Return the (X, Y) coordinate for the center point of the cell that contains the specified text.  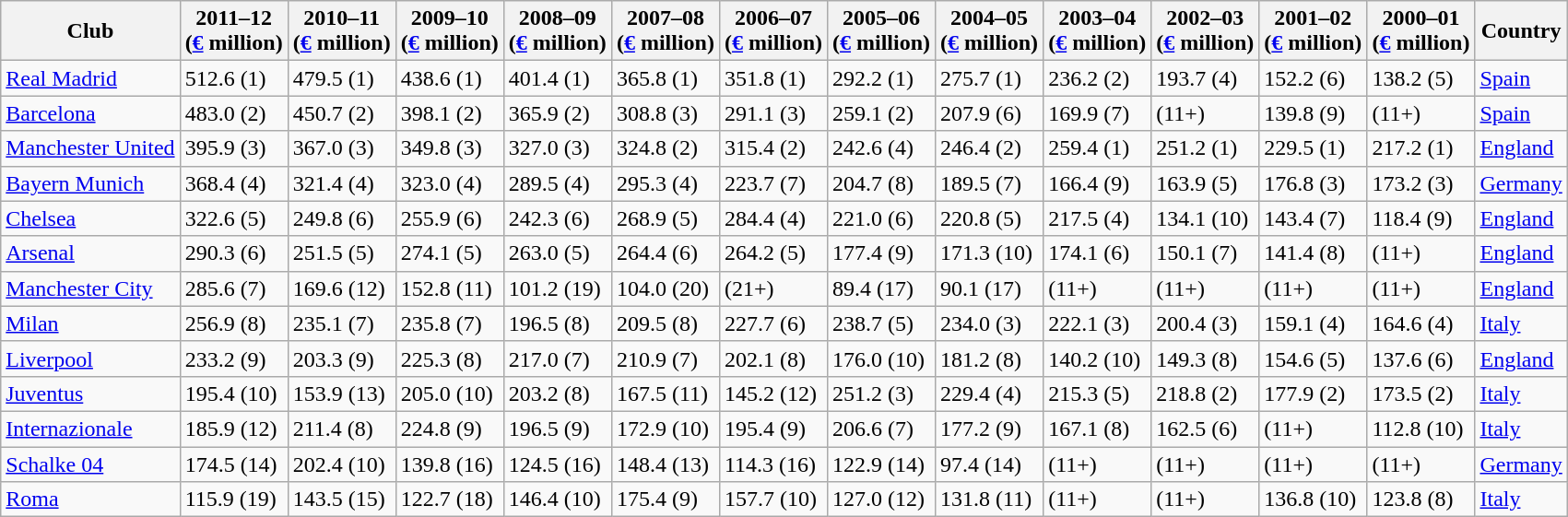
2006–07 (€ million) (772, 31)
141.4 (8) (1313, 253)
285.6 (7) (234, 288)
289.5 (4) (557, 183)
290.3 (6) (234, 253)
401.4 (1) (557, 78)
323.0 (4) (450, 183)
114.3 (16) (772, 464)
Real Madrid (90, 78)
115.9 (19) (234, 499)
Barcelona (90, 113)
450.7 (2) (341, 113)
218.8 (2) (1206, 394)
131.8 (11) (990, 499)
236.2 (2) (1097, 78)
139.8 (9) (1313, 113)
200.4 (3) (1206, 323)
207.9 (6) (990, 113)
308.8 (3) (666, 113)
268.9 (5) (666, 218)
322.6 (5) (234, 218)
145.2 (12) (772, 394)
223.7 (7) (772, 183)
175.4 (9) (666, 499)
149.3 (8) (1206, 358)
210.9 (7) (666, 358)
176.0 (10) (881, 358)
171.3 (10) (990, 253)
195.4 (10) (234, 394)
438.6 (1) (450, 78)
97.4 (14) (990, 464)
89.4 (17) (881, 288)
217.5 (4) (1097, 218)
209.5 (8) (666, 323)
185.9 (12) (234, 429)
150.1 (7) (1206, 253)
222.1 (3) (1097, 323)
Chelsea (90, 218)
483.0 (2) (234, 113)
Roma (90, 499)
242.6 (4) (881, 148)
2010–11 (€ million) (341, 31)
2001–02 (€ million) (1313, 31)
220.8 (5) (990, 218)
327.0 (3) (557, 148)
196.5 (8) (557, 323)
143.5 (15) (341, 499)
395.9 (3) (234, 148)
193.7 (4) (1206, 78)
349.8 (3) (450, 148)
2008–09 (€ million) (557, 31)
246.4 (2) (990, 148)
217.2 (1) (1421, 148)
251.2 (1) (1206, 148)
173.2 (3) (1421, 183)
227.7 (6) (772, 323)
229.5 (1) (1313, 148)
365.8 (1) (666, 78)
123.8 (8) (1421, 499)
2005–06 (€ million) (881, 31)
104.0 (20) (666, 288)
204.7 (8) (881, 183)
203.2 (8) (557, 394)
112.8 (10) (1421, 429)
284.4 (4) (772, 218)
251.2 (3) (881, 394)
275.7 (1) (990, 78)
137.6 (6) (1421, 358)
206.6 (7) (881, 429)
146.4 (10) (557, 499)
176.8 (3) (1313, 183)
181.2 (8) (990, 358)
315.4 (2) (772, 148)
255.9 (6) (450, 218)
249.8 (6) (341, 218)
259.4 (1) (1097, 148)
2002–03 (€ million) (1206, 31)
134.1 (10) (1206, 218)
225.3 (8) (450, 358)
235.8 (7) (450, 323)
324.8 (2) (666, 148)
157.7 (10) (772, 499)
264.4 (6) (666, 253)
122.9 (14) (881, 464)
162.5 (6) (1206, 429)
235.1 (7) (341, 323)
167.1 (8) (1097, 429)
215.3 (5) (1097, 394)
367.0 (3) (341, 148)
Juventus (90, 394)
Milan (90, 323)
139.8 (16) (450, 464)
238.7 (5) (881, 323)
251.5 (5) (341, 253)
172.9 (10) (666, 429)
159.1 (4) (1313, 323)
Manchester City (90, 288)
Country (1521, 31)
202.1 (8) (772, 358)
321.4 (4) (341, 183)
264.2 (5) (772, 253)
2003–04 (€ million) (1097, 31)
233.2 (9) (234, 358)
174.5 (14) (234, 464)
152.8 (11) (450, 288)
(21+) (772, 288)
292.2 (1) (881, 78)
167.5 (11) (666, 394)
368.4 (4) (234, 183)
221.0 (6) (881, 218)
138.2 (5) (1421, 78)
Schalke 04 (90, 464)
Manchester United (90, 148)
173.5 (2) (1421, 394)
177.9 (2) (1313, 394)
148.4 (13) (666, 464)
196.5 (9) (557, 429)
169.9 (7) (1097, 113)
195.4 (9) (772, 429)
274.1 (5) (450, 253)
124.5 (16) (557, 464)
224.8 (9) (450, 429)
217.0 (7) (557, 358)
153.9 (13) (341, 394)
2000–01 (€ million) (1421, 31)
2004–05 (€ million) (990, 31)
177.2 (9) (990, 429)
164.6 (4) (1421, 323)
152.2 (6) (1313, 78)
169.6 (12) (341, 288)
263.0 (5) (557, 253)
189.5 (7) (990, 183)
398.1 (2) (450, 113)
512.6 (1) (234, 78)
203.3 (9) (341, 358)
256.9 (8) (234, 323)
154.6 (5) (1313, 358)
Liverpool (90, 358)
2007–08 (€ million) (666, 31)
177.4 (9) (881, 253)
Club (90, 31)
127.0 (12) (881, 499)
122.7 (18) (450, 499)
242.3 (6) (557, 218)
Bayern Munich (90, 183)
Arsenal (90, 253)
166.4 (9) (1097, 183)
479.5 (1) (341, 78)
351.8 (1) (772, 78)
Internazionale (90, 429)
365.9 (2) (557, 113)
136.8 (10) (1313, 499)
259.1 (2) (881, 113)
140.2 (10) (1097, 358)
143.4 (7) (1313, 218)
202.4 (10) (341, 464)
2011–12 (€ million) (234, 31)
90.1 (17) (990, 288)
291.1 (3) (772, 113)
163.9 (5) (1206, 183)
234.0 (3) (990, 323)
295.3 (4) (666, 183)
211.4 (8) (341, 429)
205.0 (10) (450, 394)
101.2 (19) (557, 288)
2009–10 (€ million) (450, 31)
229.4 (4) (990, 394)
174.1 (6) (1097, 253)
118.4 (9) (1421, 218)
